Detect which cell encompasses the target text, then output its (x, y) center coordinate. 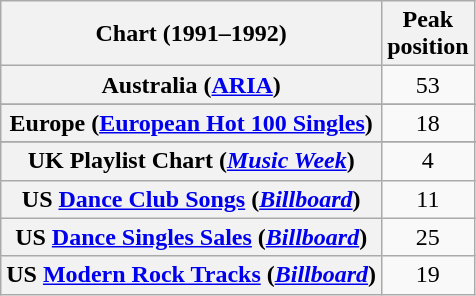
18 (428, 123)
US Dance Singles Sales (Billboard) (192, 237)
Australia (ARIA) (192, 85)
53 (428, 85)
11 (428, 199)
19 (428, 275)
4 (428, 161)
Chart (1991–1992) (192, 34)
US Dance Club Songs (Billboard) (192, 199)
UK Playlist Chart (Music Week) (192, 161)
Europe (European Hot 100 Singles) (192, 123)
25 (428, 237)
US Modern Rock Tracks (Billboard) (192, 275)
Peakposition (428, 34)
